Detect which cell encompasses the target text, then output its (X, Y) center coordinate. 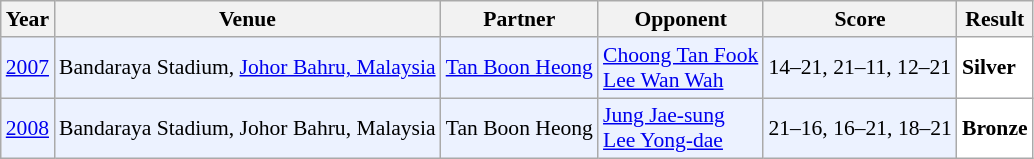
2007 (28, 68)
Partner (520, 19)
Year (28, 19)
21–16, 16–21, 18–21 (860, 128)
Silver (995, 68)
14–21, 21–11, 12–21 (860, 68)
Jung Jae-sung Lee Yong-dae (680, 128)
2008 (28, 128)
Choong Tan Fook Lee Wan Wah (680, 68)
Result (995, 19)
Opponent (680, 19)
Score (860, 19)
Venue (248, 19)
Bronze (995, 128)
